Detect which cell encompasses the target text, then output its [x, y] center coordinate. 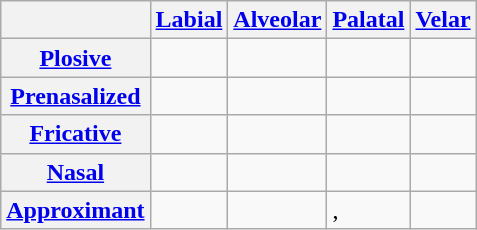
Approximant [76, 210]
Prenasalized [76, 96]
Fricative [76, 134]
Palatal [368, 20]
Plosive [76, 58]
Velar [443, 20]
Nasal [76, 172]
Alveolar [278, 20]
, [368, 210]
Labial [189, 20]
